Capture the cell that displays the provided text and extract its (x, y) central coordinate. 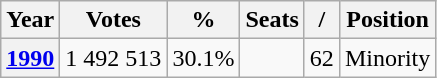
% (204, 20)
Position (387, 20)
1990 (30, 58)
30.1% (204, 58)
Votes (114, 20)
1 492 513 (114, 58)
62 (322, 58)
/ (322, 20)
Year (30, 20)
Seats (272, 20)
Minority (387, 58)
